Provide the [x, y] coordinate of the cell's center where the given text is located.  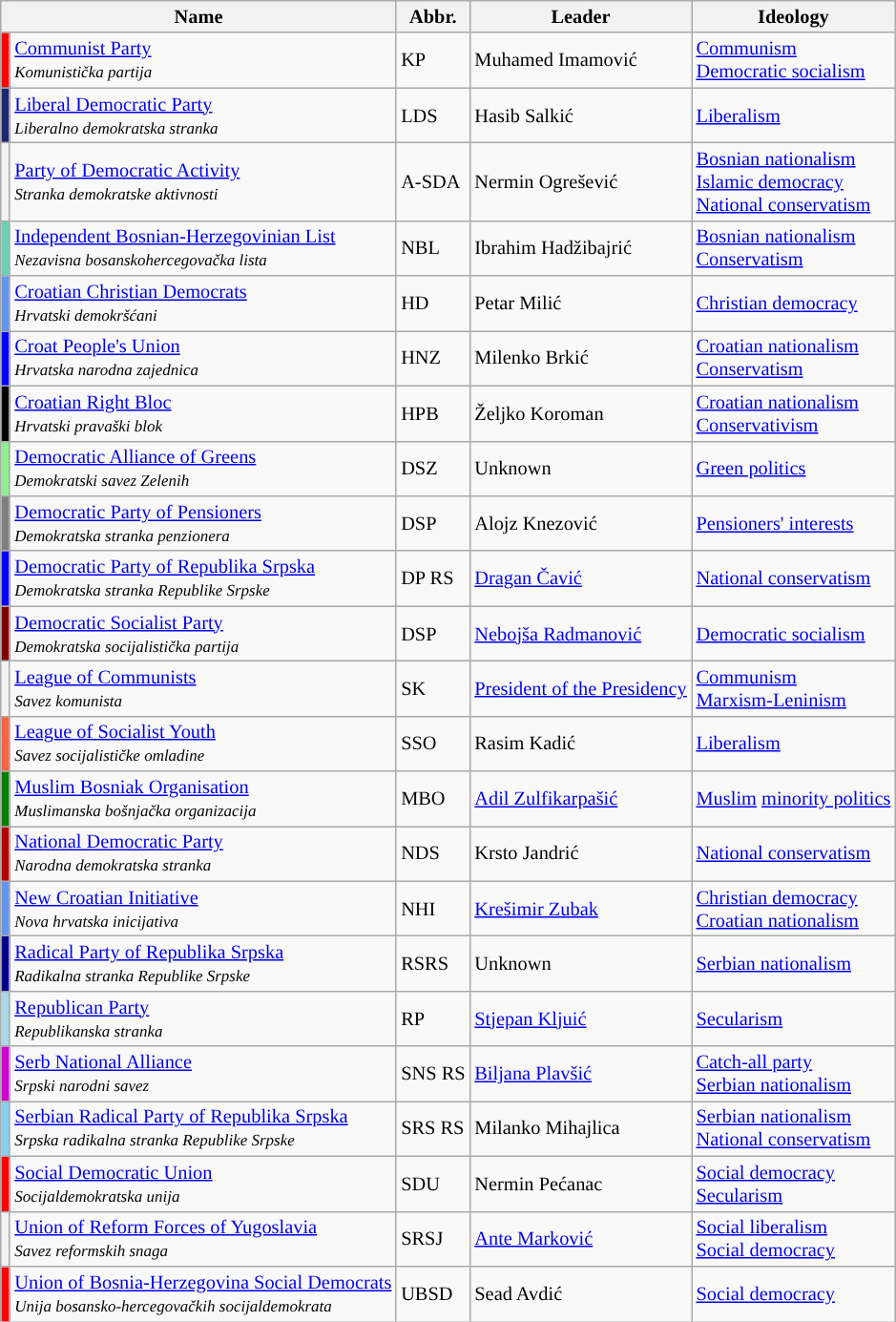
Serbian Radical Party of Republika SrpskaSrpska radikalna stranka Republike Srpske [202, 1128]
KP [433, 60]
Croatian nationalismConservativism [794, 413]
Secularism [794, 1018]
Catch-all partySerbian nationalism [794, 1074]
SSO [433, 744]
Party of Democratic ActivityStranka demokratske aktivnosti [202, 181]
HD [433, 304]
Bosnian nationalism Conservatism [794, 248]
Serbian nationalismNational conservatism [794, 1128]
Muslim minority politics [794, 799]
CommunismMarxism-Leninism [794, 688]
Krsto Jandrić [580, 853]
Rasim Kadić [580, 744]
Krešimir Zubak [580, 909]
Christian democracyCroatian nationalism [794, 909]
Ibrahim Hadžibajrić [580, 248]
Name [198, 16]
NDS [433, 853]
Social Democratic Union Socijaldemokratska unija [202, 1184]
Pensioners' interests [794, 523]
Sead Avdić [580, 1293]
League of Communists Savez komunista [202, 688]
HNZ [433, 358]
Muslim Bosniak Organisation Muslimanska bošnjačka organizacija [202, 799]
Croatian nationalismConservatism [794, 358]
CommunismDemocratic socialism [794, 60]
Milenko Brkić [580, 358]
Nebojša Radmanović [580, 634]
League of Socialist Youth Savez socijalističke omladine [202, 744]
Social liberalismSocial democracy [794, 1239]
Union of Bosnia-Herzegovina Social Democrats Unija bosansko-hercegovačkih socijaldemokrata [202, 1293]
Croat People's Union Hrvatska narodna zajednica [202, 358]
Biljana Plavšić [580, 1074]
Social democracy [794, 1293]
Milanko Mihajlica [580, 1128]
DSZ [433, 469]
Green politics [794, 469]
Petar Milić [580, 304]
Democratic socialism [794, 634]
Croatian Christian Democrats Hrvatski demokršćani [202, 304]
Alojz Knezović [580, 523]
Abbr. [433, 16]
NHI [433, 909]
Nermin Pećanac [580, 1184]
A-SDA [433, 181]
New Croatian Initiative Nova hrvatska inicijativa [202, 909]
RSRS [433, 963]
Democratic Party of Republika Srpska Demokratska stranka Republike Srpske [202, 578]
SK [433, 688]
SDU [433, 1184]
UBSD [433, 1293]
Hasib Salkić [580, 115]
LDS [433, 115]
SRS RS [433, 1128]
Communist Party Komunistička partija [202, 60]
Republican Party Republikanska stranka [202, 1018]
Bosnian nationalism Islamic democracy National conservatism [794, 181]
Democratic Alliance of Greens Demokratski savez Zelenih [202, 469]
Croatian Right Bloc Hrvatski pravaški blok [202, 413]
Željko Koroman [580, 413]
Radical Party of Republika Srpska Radikalna stranka Republike Srpske [202, 963]
SRSJ [433, 1239]
Liberal Democratic PartyLiberalno demokratska stranka [202, 115]
RP [433, 1018]
Serbian nationalism [794, 963]
Union of Reform Forces of Yugoslavia Savez reformskih snaga [202, 1239]
Muhamed Imamović [580, 60]
DP RS [433, 578]
Social democracySecularism [794, 1184]
National Democratic Party Narodna demokratska stranka [202, 853]
Stjepan Kljuić [580, 1018]
HPB [433, 413]
Adil Zulfikarpašić [580, 799]
President of the Presidency [580, 688]
Independent Bosnian-Herzegovinian ListNezavisna bosanskohercegovačka lista [202, 248]
Ante Marković [580, 1239]
Christian democracy [794, 304]
SNS RS [433, 1074]
MBO [433, 799]
Serb National Alliance Srpski narodni savez [202, 1074]
Leader [580, 16]
Democratic Party of Pensioners Demokratska stranka penzionera [202, 523]
Nermin Ogrešević [580, 181]
Democratic Socialist Party Demokratska socijalistička partija [202, 634]
Ideology [794, 16]
Dragan Čavić [580, 578]
NBL [433, 248]
